Provide the (X, Y) coordinate of the cell's center where the given text is located.  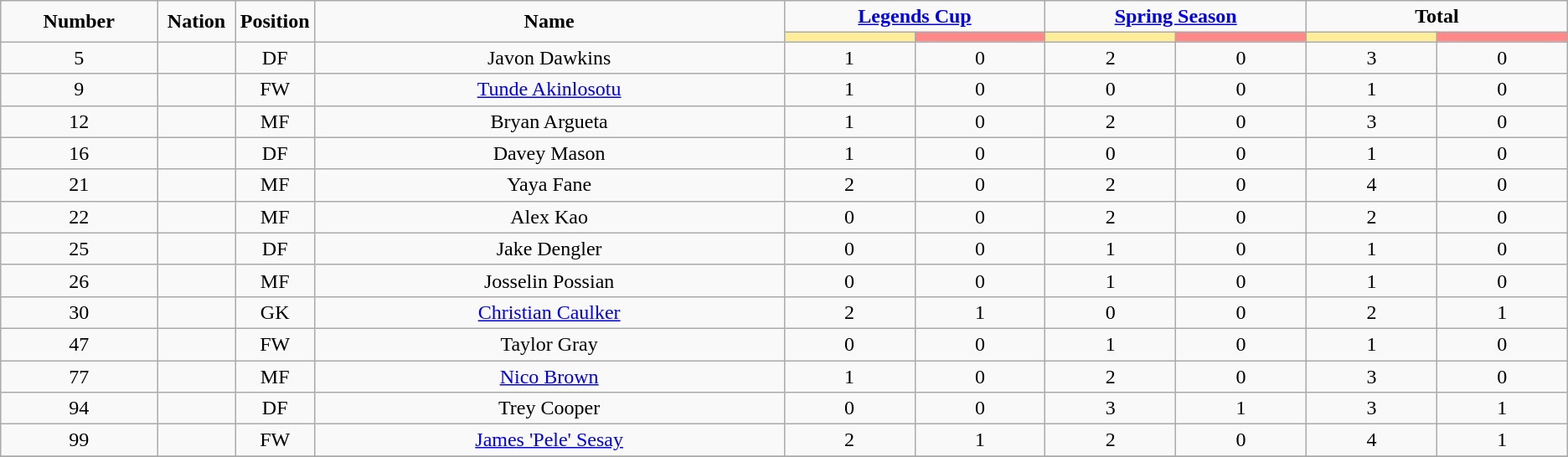
Legends Cup (915, 17)
5 (79, 58)
GK (275, 312)
99 (79, 440)
Jake Dengler (549, 249)
Javon Dawkins (549, 58)
26 (79, 280)
22 (79, 217)
30 (79, 312)
16 (79, 153)
12 (79, 121)
21 (79, 185)
Bryan Argueta (549, 121)
Alex Kao (549, 217)
Position (275, 22)
9 (79, 90)
25 (79, 249)
47 (79, 344)
94 (79, 408)
James 'Pele' Sesay (549, 440)
Yaya Fane (549, 185)
Taylor Gray (549, 344)
Christian Caulker (549, 312)
Number (79, 22)
Nation (197, 22)
77 (79, 376)
Name (549, 22)
Total (1437, 17)
Spring Season (1176, 17)
Tunde Akinlosotu (549, 90)
Davey Mason (549, 153)
Nico Brown (549, 376)
Trey Cooper (549, 408)
Josselin Possian (549, 280)
